Identify which cell holds the provided text, then report its [x, y] central coordinate. 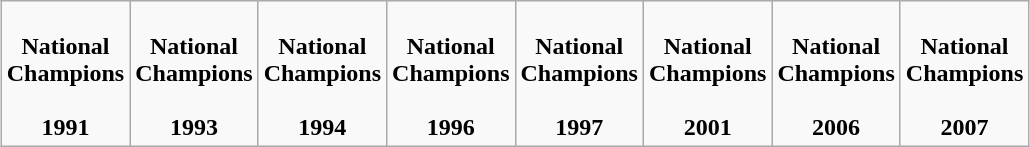
NationalChampions1994 [322, 74]
NationalChampions1991 [65, 74]
NationalChampions2001 [707, 74]
NationalChampions2006 [836, 74]
NationalChampions1993 [194, 74]
NationalChampions1996 [451, 74]
NationalChampions1997 [579, 74]
NationalChampions2007 [964, 74]
